Provide the (X, Y) coordinate of the cell's center where the given text is located.  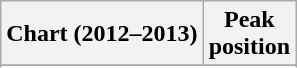
Peakposition (249, 34)
Chart (2012–2013) (102, 34)
